Pinpoint the cell where the given text exists, returning its [x, y] midpoint coordinate. 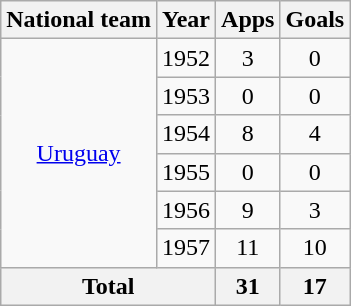
National team [79, 20]
9 [248, 210]
1953 [186, 96]
1955 [186, 172]
1952 [186, 58]
1954 [186, 134]
Total [108, 286]
Uruguay [79, 153]
10 [315, 248]
1957 [186, 248]
Year [186, 20]
11 [248, 248]
Goals [315, 20]
17 [315, 286]
8 [248, 134]
Apps [248, 20]
4 [315, 134]
31 [248, 286]
1956 [186, 210]
